For the text-containing cell, return its midpoint in (x, y) coordinate format. 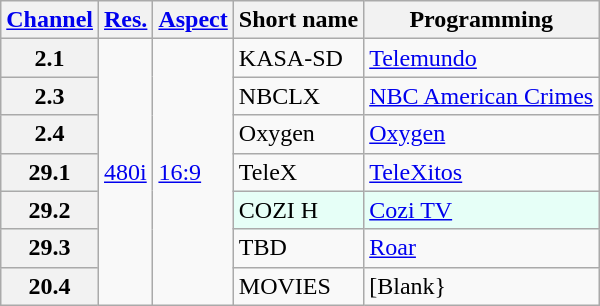
16:9 (193, 172)
29.3 (50, 248)
2.4 (50, 134)
KASA-SD (298, 58)
NBC American Crimes (482, 96)
Res. (126, 20)
2.3 (50, 96)
2.1 (50, 58)
TBD (298, 248)
TeleXitos (482, 172)
COZI H (298, 210)
[Blank} (482, 286)
29.1 (50, 172)
29.2 (50, 210)
Telemundo (482, 58)
Cozi TV (482, 210)
NBCLX (298, 96)
MOVIES (298, 286)
Programming (482, 20)
Roar (482, 248)
20.4 (50, 286)
Channel (50, 20)
TeleX (298, 172)
Short name (298, 20)
480i (126, 172)
Aspect (193, 20)
